From the cell containing the given text, extract its center point as (X, Y) coordinate. 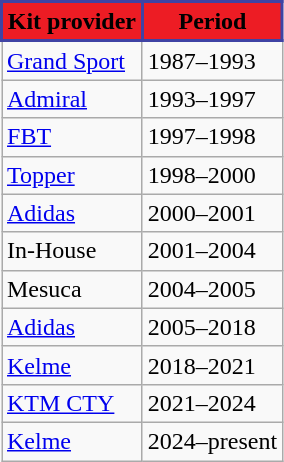
1993–1997 (212, 99)
2024–present (212, 441)
2001–2004 (212, 251)
1998–2000 (212, 175)
2018–2021 (212, 365)
2021–2024 (212, 403)
Mesuca (72, 289)
In-House (72, 251)
1997–1998 (212, 137)
Grand Sport (72, 60)
2005–2018 (212, 327)
2000–2001 (212, 213)
1987–1993 (212, 60)
FBT (72, 137)
Period (212, 22)
Kit provider (72, 22)
2004–2005 (212, 289)
Admiral (72, 99)
KTM CTY (72, 403)
Topper (72, 175)
